Detect which cell encompasses the target text, then output its [x, y] center coordinate. 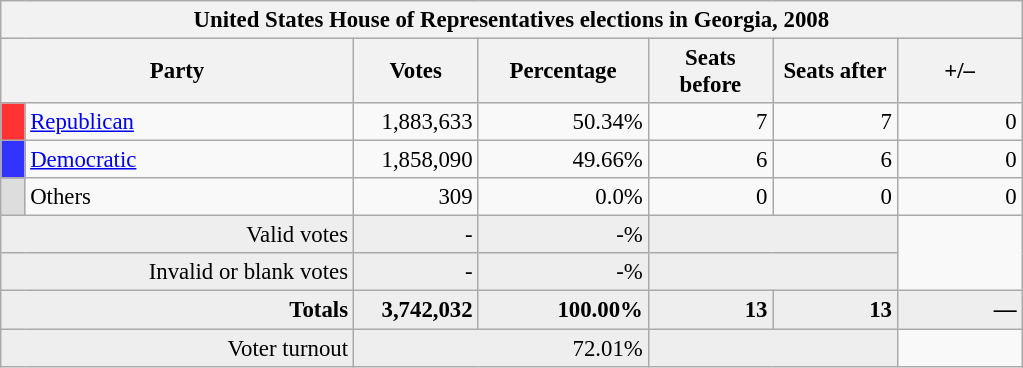
Valid votes [178, 235]
Seats after [836, 72]
— [960, 310]
+/– [960, 72]
Others [189, 197]
100.00% [563, 310]
Republican [189, 122]
3,742,032 [416, 310]
309 [416, 197]
49.66% [563, 160]
Voter turnout [178, 348]
1,883,633 [416, 122]
1,858,090 [416, 160]
72.01% [500, 348]
0.0% [563, 197]
Percentage [563, 72]
Party [178, 72]
Totals [178, 310]
50.34% [563, 122]
Votes [416, 72]
Democratic [189, 160]
Invalid or blank votes [178, 273]
Seats before [710, 72]
United States House of Representatives elections in Georgia, 2008 [512, 20]
